Find where the given text appears and provide that cell's center as [x, y] coordinate. 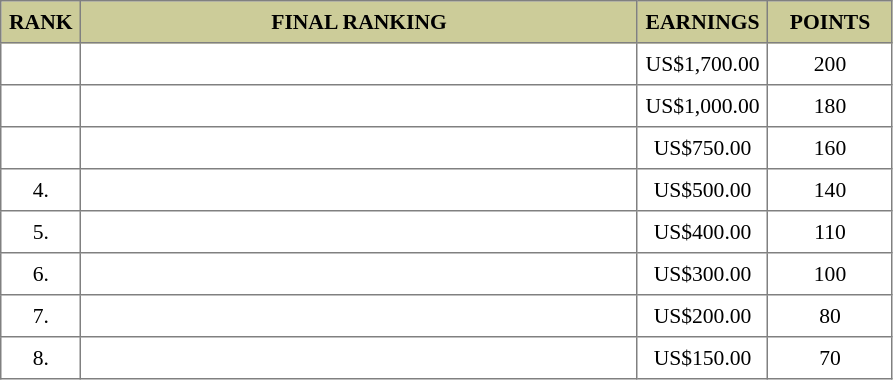
US$150.00 [702, 358]
100 [830, 274]
180 [830, 106]
200 [830, 64]
US$300.00 [702, 274]
140 [830, 190]
US$200.00 [702, 316]
EARNINGS [702, 22]
FINAL RANKING [359, 22]
8. [41, 358]
4. [41, 190]
POINTS [830, 22]
110 [830, 232]
US$1,000.00 [702, 106]
70 [830, 358]
5. [41, 232]
RANK [41, 22]
160 [830, 148]
US$500.00 [702, 190]
6. [41, 274]
80 [830, 316]
7. [41, 316]
US$750.00 [702, 148]
US$1,700.00 [702, 64]
US$400.00 [702, 232]
